Search for the cell housing the specified text and yield its [X, Y] center coordinate. 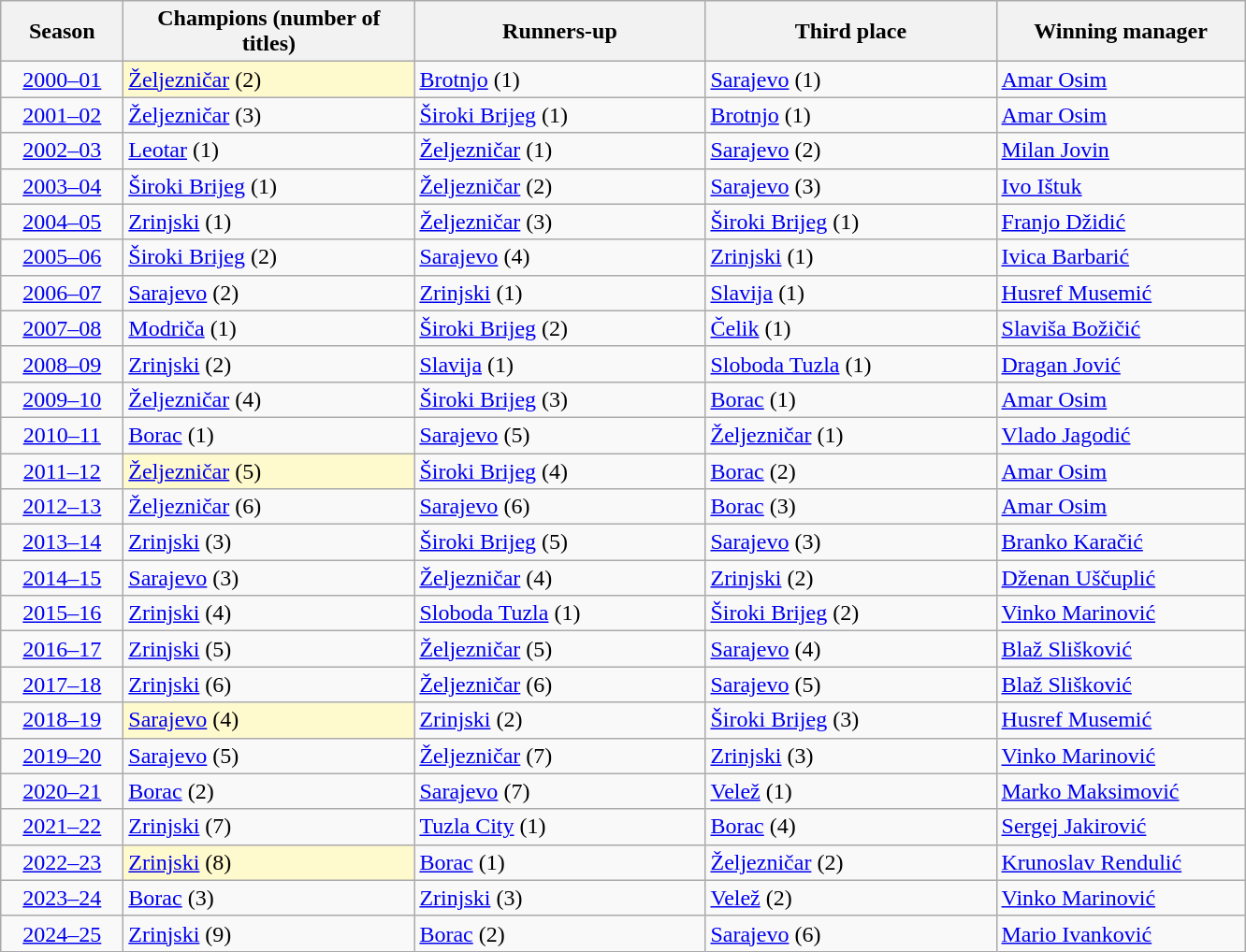
2004–05 [62, 222]
Season [62, 32]
2011–12 [62, 470]
2010–11 [62, 435]
2018–19 [62, 720]
2013–14 [62, 542]
Velež (1) [851, 791]
2021–22 [62, 827]
2001–02 [62, 115]
Borac (4) [851, 827]
Krunoslav Rendulić [1121, 862]
Široki Brijeg (5) [559, 542]
Dragan Jović [1121, 364]
2022–23 [62, 862]
Runners-up [559, 32]
Zrinjski (9) [269, 933]
Milan Jovin [1121, 151]
Sarajevo (1) [851, 79]
Marko Maksimović [1121, 791]
Tuzla City (1) [559, 827]
Željezničar (7) [559, 756]
2012–13 [62, 507]
2017–18 [62, 685]
Winning manager [1121, 32]
Sergej Jakirović [1121, 827]
Branko Karačić [1121, 542]
Ivo Ištuk [1121, 186]
2020–21 [62, 791]
2015–16 [62, 613]
Velež (2) [851, 898]
Zrinjski (7) [269, 827]
2016–17 [62, 649]
Modriča (1) [269, 328]
Mario Ivanković [1121, 933]
Franjo Džidić [1121, 222]
Dženan Uščuplić [1121, 578]
Ivica Barbarić [1121, 257]
2000–01 [62, 79]
2019–20 [62, 756]
Čelik (1) [851, 328]
Zrinjski (5) [269, 649]
Third place [851, 32]
2002–03 [62, 151]
Vlado Jagodić [1121, 435]
2006–07 [62, 293]
Zrinjski (4) [269, 613]
2009–10 [62, 399]
2014–15 [62, 578]
Zrinjski (8) [269, 862]
2008–09 [62, 364]
2005–06 [62, 257]
2003–04 [62, 186]
2024–25 [62, 933]
Zrinjski (6) [269, 685]
2007–08 [62, 328]
Champions (number of titles) [269, 32]
Leotar (1) [269, 151]
Slaviša Božičić [1121, 328]
Sarajevo (7) [559, 791]
2023–24 [62, 898]
Široki Brijeg (4) [559, 470]
